Provide the (x, y) coordinate of the cell's center where the given text is located.  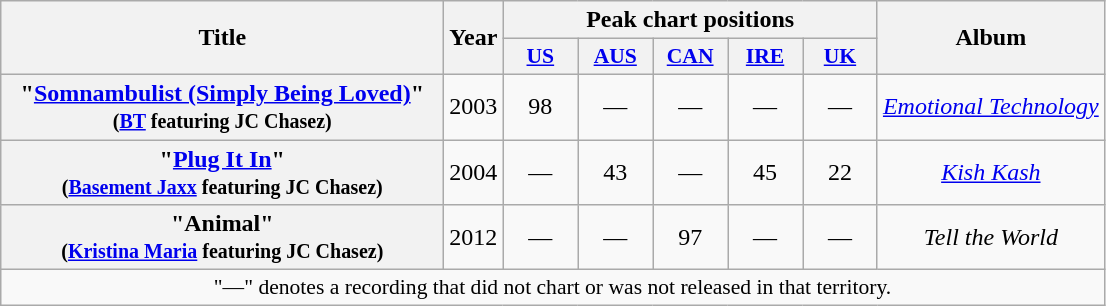
Year (474, 38)
45 (766, 172)
Emotional Technology (990, 106)
43 (616, 172)
97 (690, 238)
2003 (474, 106)
98 (540, 106)
Tell the World (990, 238)
Peak chart positions (690, 20)
US (540, 57)
2012 (474, 238)
UK (840, 57)
Kish Kash (990, 172)
Album (990, 38)
Title (222, 38)
AUS (616, 57)
22 (840, 172)
"Animal"(Kristina Maria featuring JC Chasez) (222, 238)
CAN (690, 57)
"Plug It In" (Basement Jaxx featuring JC Chasez) (222, 172)
"Somnambulist (Simply Being Loved)" (BT featuring JC Chasez) (222, 106)
"—" denotes a recording that did not chart or was not released in that territory. (552, 288)
2004 (474, 172)
IRE (766, 57)
